Return the [X, Y] coordinate for the center point of the cell that contains the specified text.  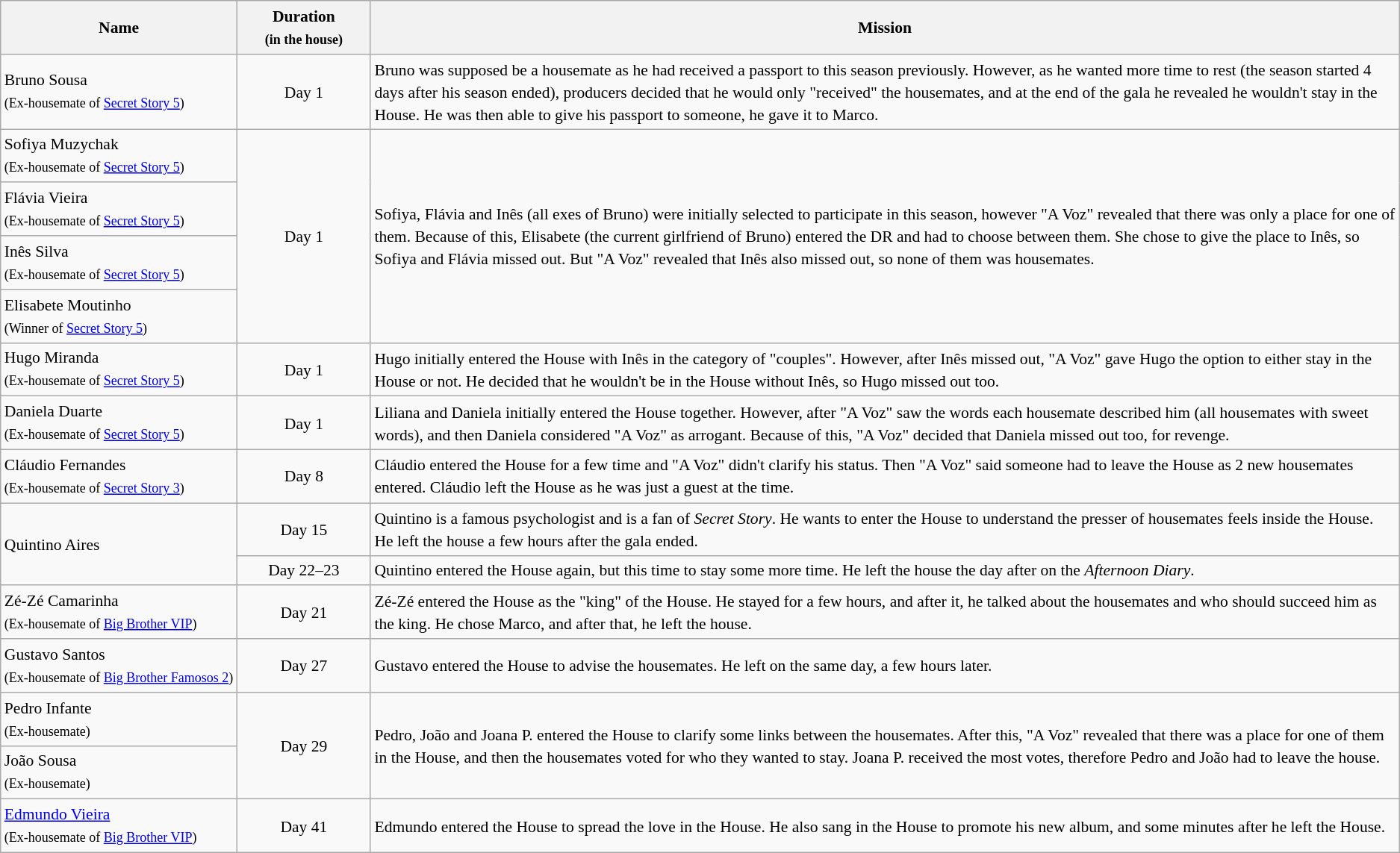
Name [119, 28]
Daniela Duarte(Ex-housemate of Secret Story 5) [119, 423]
Day 27 [303, 666]
Hugo Miranda(Ex-housemate of Secret Story 5) [119, 369]
Gustavo Santos(Ex-housemate of Big Brother Famosos 2) [119, 666]
Inês Silva(Ex-housemate of Secret Story 5) [119, 263]
Duration(in the house) [303, 28]
Pedro Infante(Ex-housemate) [119, 719]
Cláudio Fernandes(Ex-housemate of Secret Story 3) [119, 477]
Day 22–23 [303, 570]
Day 8 [303, 477]
Bruno Sousa(Ex-housemate of Secret Story 5) [119, 92]
Elisabete Moutinho(Winner of Secret Story 5) [119, 316]
Day 15 [303, 529]
Day 41 [303, 826]
Sofiya Muzychak(Ex-housemate of Secret Story 5) [119, 156]
João Sousa(Ex-housemate) [119, 772]
Quintino entered the House again, but this time to stay some more time. He left the house the day after on the Afternoon Diary. [884, 570]
Quintino Aires [119, 544]
Mission [884, 28]
Day 21 [303, 613]
Gustavo entered the House to advise the housemates. He left on the same day, a few hours later. [884, 666]
Zé-Zé Camarinha(Ex-housemate of Big Brother VIP) [119, 613]
Edmundo Vieira(Ex-housemate of Big Brother VIP) [119, 826]
Flávia Vieira(Ex-housemate of Secret Story 5) [119, 210]
Day 29 [303, 746]
